Identify which cell holds the provided text, then report its (x, y) central coordinate. 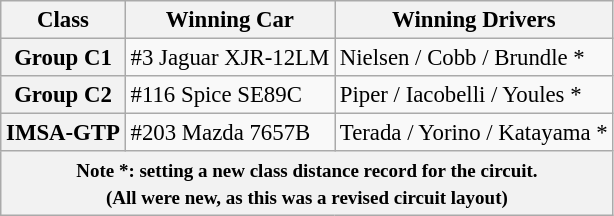
Piper / Iacobelli / Youles * (474, 95)
Group C2 (63, 95)
Winning Drivers (474, 20)
Winning Car (230, 20)
Note *: setting a new class distance record for the circuit.(All were new, as this was a revised circuit layout) (307, 184)
#116 Spice SE89C (230, 95)
IMSA-GTP (63, 133)
Terada / Yorino / Katayama * (474, 133)
Class (63, 20)
Nielsen / Cobb / Brundle * (474, 58)
#203 Mazda 7657B (230, 133)
Group C1 (63, 58)
#3 Jaguar XJR-12LM (230, 58)
